Extract the [x, y] coordinate from the center of the cell holding the provided text.  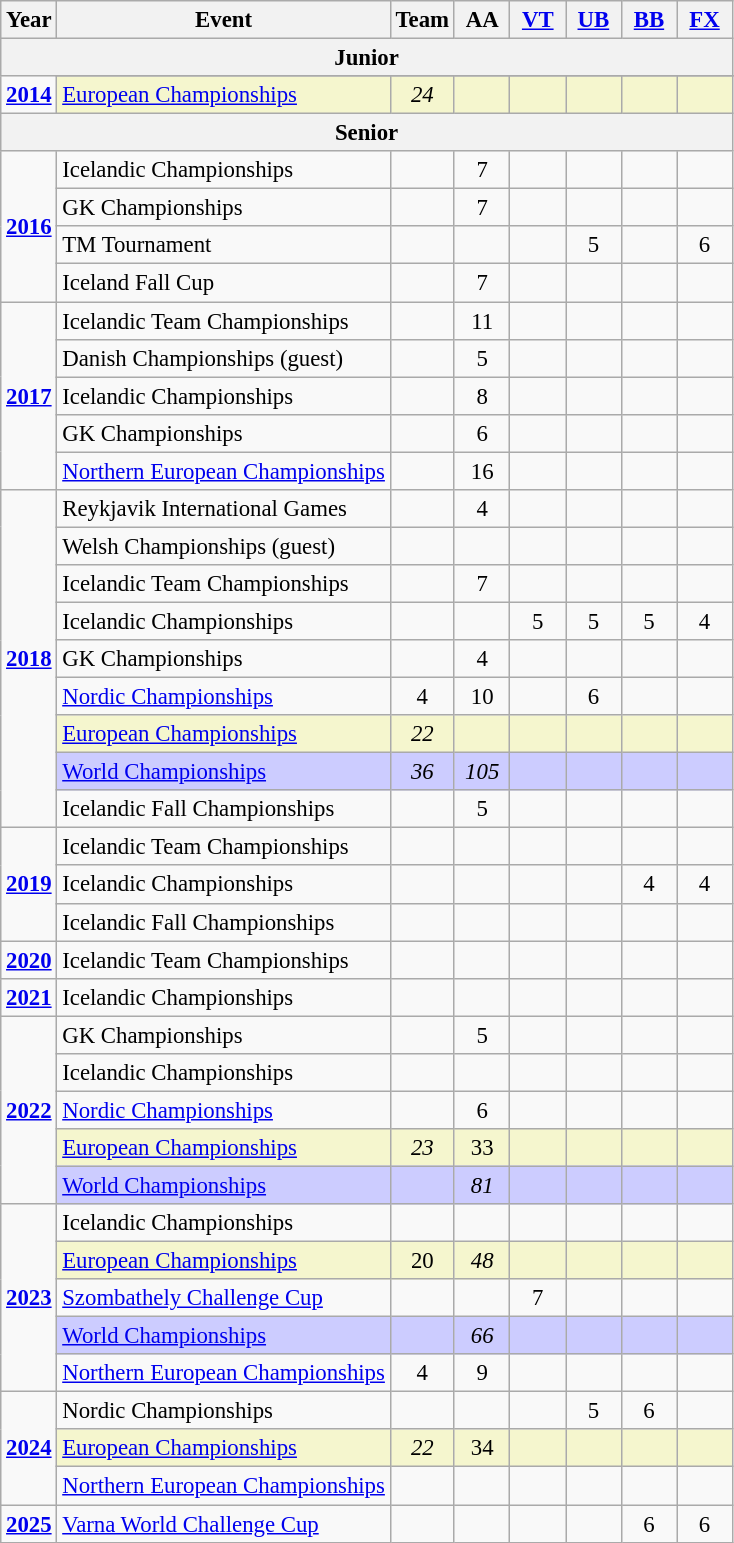
34 [482, 1449]
48 [482, 1261]
Junior [367, 58]
2025 [29, 1524]
23 [422, 1148]
2024 [29, 1448]
9 [482, 1373]
VT [538, 20]
Reykjavik International Games [224, 509]
2017 [29, 396]
2021 [29, 997]
FX [705, 20]
2018 [29, 659]
2019 [29, 884]
Danish Championships (guest) [224, 358]
Team [422, 20]
Varna World Challenge Cup [224, 1524]
2022 [29, 1110]
20 [422, 1261]
Iceland Fall Cup [224, 283]
10 [482, 697]
2023 [29, 1298]
105 [482, 772]
2014 [29, 95]
AA [482, 20]
8 [482, 396]
36 [422, 772]
UB [594, 20]
24 [422, 95]
Senior [367, 133]
16 [482, 471]
33 [482, 1148]
2020 [29, 960]
TM Tournament [224, 245]
81 [482, 1185]
66 [482, 1336]
Year [29, 20]
2016 [29, 226]
Welsh Championships (guest) [224, 546]
Szombathely Challenge Cup [224, 1298]
Event [224, 20]
BB [649, 20]
11 [482, 321]
